Output the (X, Y) coordinate of the center of the cell containing the given text.  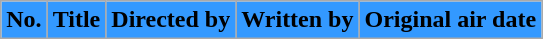
Title (76, 20)
Written by (298, 20)
Directed by (171, 20)
No. (24, 20)
Original air date (450, 20)
